From the cell containing the given text, extract its center point as (X, Y) coordinate. 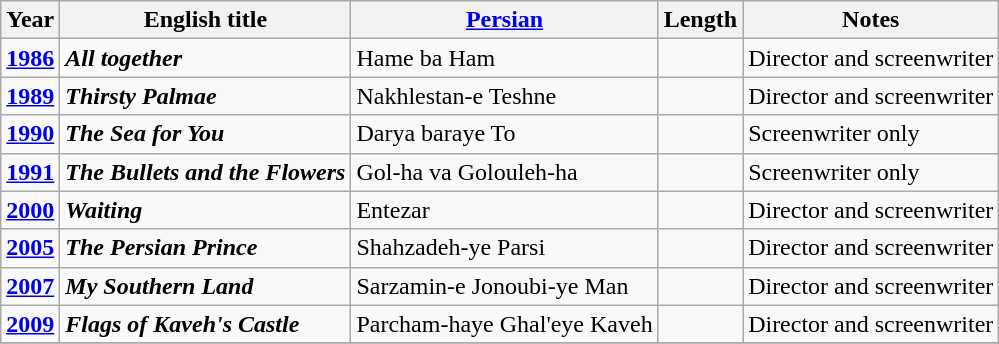
1989 (30, 96)
Thirsty Palmae (206, 96)
Waiting (206, 210)
2007 (30, 286)
Persian (504, 20)
2000 (30, 210)
1990 (30, 134)
2009 (30, 324)
Hame ba Ham (504, 58)
Notes (871, 20)
Entezar (504, 210)
Flags of Kaveh's Castle (206, 324)
Parcham-haye Ghal'eye Kaveh (504, 324)
The Bullets and the Flowers (206, 172)
Sarzamin-e Jonoubi-ye Man (504, 286)
All together (206, 58)
Darya baraye To (504, 134)
The Persian Prince (206, 248)
My Southern Land (206, 286)
Year (30, 20)
Length (700, 20)
2005 (30, 248)
English title (206, 20)
1991 (30, 172)
1986 (30, 58)
The Sea for You (206, 134)
Nakhlestan-e Teshne (504, 96)
Shahzadeh-ye Parsi (504, 248)
Gol-ha va Golouleh-ha (504, 172)
